Pinpoint the cell where the given text exists, returning its (X, Y) midpoint coordinate. 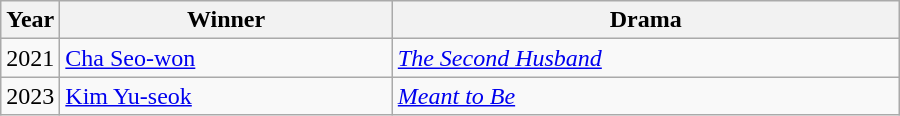
Drama (646, 20)
Meant to Be (646, 96)
2021 (30, 58)
The Second Husband (646, 58)
2023 (30, 96)
Winner (226, 20)
Cha Seo-won (226, 58)
Kim Yu-seok (226, 96)
Year (30, 20)
